Output the (X, Y) coordinate of the center of the cell containing the given text.  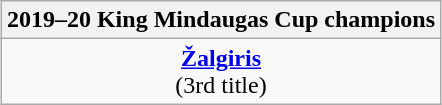
2019–20 King Mindaugas Cup champions (220, 20)
Žalgiris(3rd title) (220, 72)
